Return (X, Y) of the center of cell containing provided text 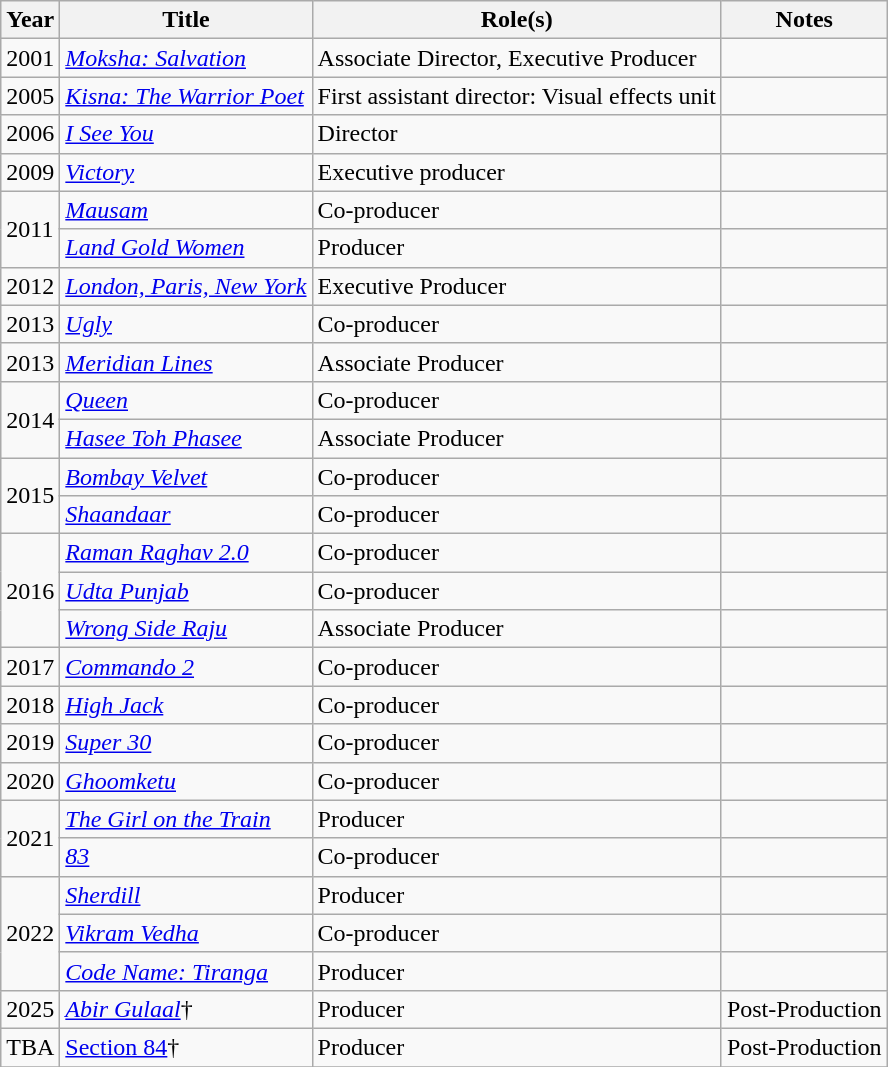
Title (186, 20)
Mausam (186, 210)
Raman Raghav 2.0 (186, 553)
2006 (30, 134)
Notes (804, 20)
2015 (30, 496)
2019 (30, 743)
Year (30, 20)
Ghoomketu (186, 781)
2017 (30, 667)
Bombay Velvet (186, 477)
83 (186, 857)
2001 (30, 58)
2022 (30, 933)
Associate Director, Executive Producer (516, 58)
2018 (30, 705)
2011 (30, 229)
Land Gold Women (186, 248)
Section 84† (186, 1047)
Super 30 (186, 743)
2009 (30, 172)
First assistant director: Visual effects unit (516, 96)
2016 (30, 591)
Udta Punjab (186, 591)
Executive producer (516, 172)
Meridian Lines (186, 362)
Vikram Vedha (186, 933)
Ugly (186, 324)
2005 (30, 96)
2021 (30, 838)
TBA (30, 1047)
Shaandaar (186, 515)
2014 (30, 419)
London, Paris, New York (186, 286)
Abir Gulaal† (186, 1009)
I See You (186, 134)
High Jack (186, 705)
Wrong Side Raju (186, 629)
The Girl on the Train (186, 819)
2012 (30, 286)
Executive Producer (516, 286)
Queen (186, 400)
2025 (30, 1009)
Sherdill (186, 895)
Role(s) (516, 20)
Commando 2 (186, 667)
2020 (30, 781)
Hasee Toh Phasee (186, 438)
Director (516, 134)
Code Name: Tiranga (186, 971)
Victory (186, 172)
Moksha: Salvation (186, 58)
Kisna: The Warrior Poet (186, 96)
